Pinpoint the cell where the given text exists, returning its (x, y) midpoint coordinate. 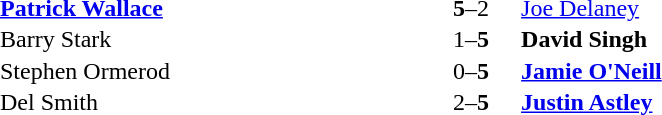
0–5 (471, 71)
1–5 (471, 39)
